Provide the (x, y) coordinate of the cell's center where the given text is located.  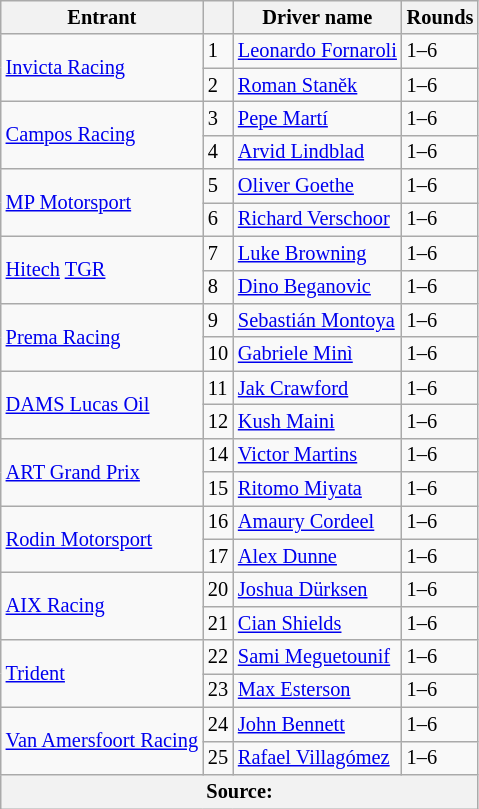
20 (218, 589)
8 (218, 287)
10 (218, 354)
7 (218, 253)
25 (218, 758)
Driver name (318, 17)
15 (218, 489)
Campos Racing (102, 134)
Amaury Cordeel (318, 522)
Jak Crawford (318, 388)
John Bennett (318, 724)
DAMS Lucas Oil (102, 404)
Richard Verschoor (318, 219)
2 (218, 85)
Ritomo Miyata (318, 489)
22 (218, 657)
11 (218, 388)
17 (218, 556)
Kush Maini (318, 421)
Sebastián Montoya (318, 320)
Victor Martins (318, 455)
4 (218, 152)
5 (218, 186)
6 (218, 219)
Prema Racing (102, 336)
Leonardo Fornaroli (318, 51)
Max Esterson (318, 690)
AIX Racing (102, 606)
Hitech TGR (102, 270)
Roman Staněk (318, 85)
Rounds (440, 17)
Invicta Racing (102, 68)
Dino Beganovic (318, 287)
14 (218, 455)
Entrant (102, 17)
ART Grand Prix (102, 472)
21 (218, 623)
24 (218, 724)
12 (218, 421)
Source: (240, 791)
Joshua Dürksen (318, 589)
Luke Browning (318, 253)
Arvid Lindblad (318, 152)
9 (218, 320)
Oliver Goethe (318, 186)
Gabriele Minì (318, 354)
Sami Meguetounif (318, 657)
3 (218, 118)
16 (218, 522)
MP Motorsport (102, 202)
Alex Dunne (318, 556)
1 (218, 51)
Rodin Motorsport (102, 538)
Pepe Martí (318, 118)
23 (218, 690)
Rafael Villagómez (318, 758)
Van Amersfoort Racing (102, 740)
Cian Shields (318, 623)
Trident (102, 674)
